Extract the [X, Y] coordinate from the center of the cell holding the provided text.  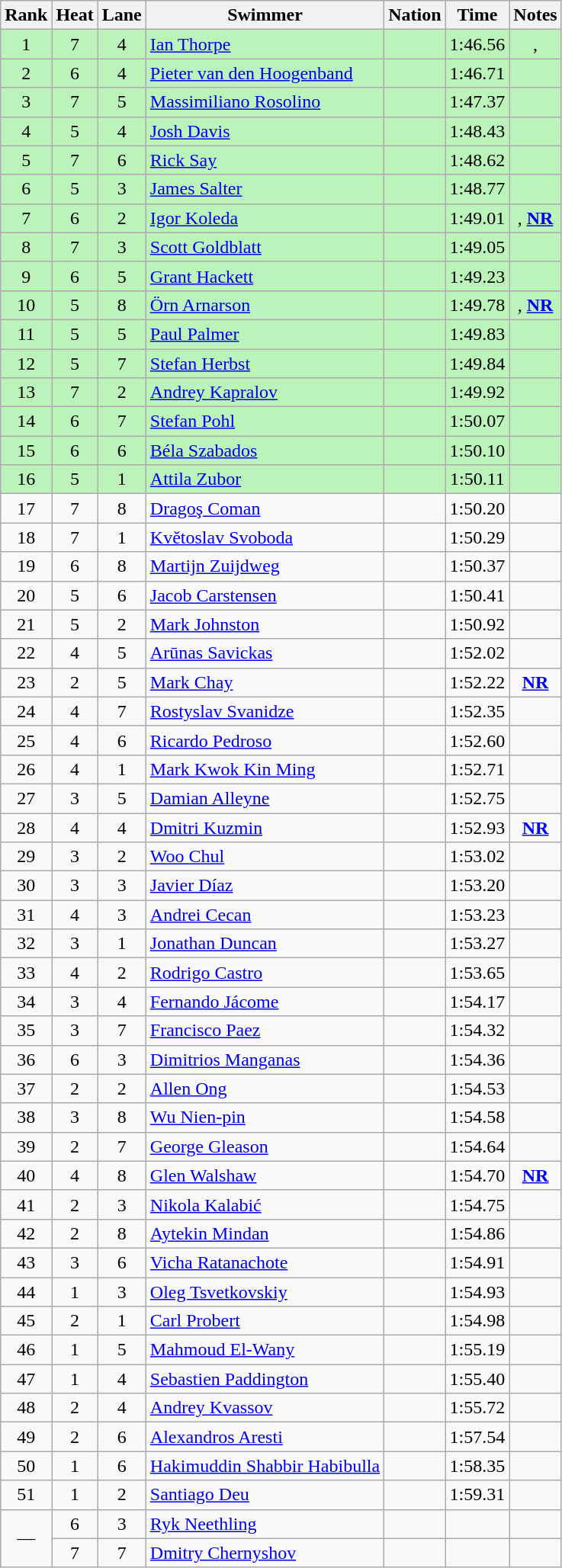
1:52.60 [477, 740]
1:46.71 [477, 73]
22 [26, 653]
Vicha Ratanachote [265, 1262]
Ricardo Pedroso [265, 740]
12 [26, 364]
Igor Koleda [265, 218]
24 [26, 711]
Time [477, 15]
40 [26, 1175]
Sebastien Paddington [265, 1379]
34 [26, 1002]
1:50.20 [477, 508]
1:52.71 [477, 769]
1:48.77 [477, 189]
Nation [415, 15]
Jacob Carstensen [265, 595]
1:49.05 [477, 247]
43 [26, 1262]
Dmitri Kuzmin [265, 827]
1:57.54 [477, 1437]
27 [26, 798]
17 [26, 508]
Mark Chay [265, 682]
1:53.02 [477, 857]
1:49.84 [477, 364]
Dmitry Chernyshov [265, 1553]
9 [26, 276]
37 [26, 1089]
Francisco Paez [265, 1031]
Dragoş Coman [265, 508]
Josh Davis [265, 131]
Wu Nien-pin [265, 1117]
1:52.75 [477, 798]
47 [26, 1379]
Paul Palmer [265, 334]
Arūnas Savickas [265, 653]
Scott Goldblatt [265, 247]
1:54.32 [477, 1031]
Ryk Neethling [265, 1524]
Jonathan Duncan [265, 944]
14 [26, 422]
1:50.29 [477, 537]
1:55.72 [477, 1408]
1:49.83 [477, 334]
Béla Szabados [265, 451]
Attila Zubor [265, 479]
1:50.10 [477, 451]
Örn Arnarson [265, 305]
51 [26, 1495]
, [535, 44]
23 [26, 682]
1:50.07 [477, 422]
Mark Kwok Kin Ming [265, 769]
Rodrigo Castro [265, 973]
Lane [122, 15]
1:50.92 [477, 624]
1:54.93 [477, 1292]
21 [26, 624]
Hakimuddin Shabbir Habibulla [265, 1466]
Nikola Kalabić [265, 1204]
19 [26, 566]
Aytekin Mindan [265, 1233]
1:46.56 [477, 44]
35 [26, 1031]
James Salter [265, 189]
Swimmer [265, 15]
32 [26, 944]
Ian Thorpe [265, 44]
— [26, 1538]
20 [26, 595]
Pieter van den Hoogenband [265, 73]
Carl Probert [265, 1321]
Glen Walshaw [265, 1175]
49 [26, 1437]
Heat [75, 15]
15 [26, 451]
Dimitrios Manganas [265, 1060]
1:58.35 [477, 1466]
50 [26, 1466]
Andrey Kapralov [265, 393]
41 [26, 1204]
1:49.23 [477, 276]
Rank [26, 15]
1:55.40 [477, 1379]
33 [26, 973]
38 [26, 1117]
1:49.01 [477, 218]
Rostyslav Svanidze [265, 711]
16 [26, 479]
Woo Chul [265, 857]
1:54.91 [477, 1262]
Grant Hackett [265, 276]
Květoslav Svoboda [265, 537]
1:54.64 [477, 1146]
46 [26, 1350]
25 [26, 740]
10 [26, 305]
Damian Alleyne [265, 798]
13 [26, 393]
Fernando Jácome [265, 1002]
1:54.98 [477, 1321]
1:50.11 [477, 479]
29 [26, 857]
Massimiliano Rosolino [265, 102]
1:53.27 [477, 944]
1:49.92 [477, 393]
44 [26, 1292]
Alexandros Aresti [265, 1437]
1:53.65 [477, 973]
1:50.37 [477, 566]
18 [26, 537]
1:52.22 [477, 682]
1:54.70 [477, 1175]
1:47.37 [477, 102]
45 [26, 1321]
George Gleason [265, 1146]
1:59.31 [477, 1495]
1:54.17 [477, 1002]
Allen Ong [265, 1089]
42 [26, 1233]
Andrei Cecan [265, 915]
1:48.62 [477, 160]
1:50.41 [477, 595]
1:52.93 [477, 827]
1:52.02 [477, 653]
Martijn Zuijdweg [265, 566]
Stefan Pohl [265, 422]
1:54.75 [477, 1204]
39 [26, 1146]
1:53.20 [477, 886]
48 [26, 1408]
28 [26, 827]
Mahmoud El-Wany [265, 1350]
1:54.36 [477, 1060]
1:49.78 [477, 305]
Rick Say [265, 160]
1:54.53 [477, 1089]
1:54.86 [477, 1233]
1:54.58 [477, 1117]
30 [26, 886]
11 [26, 334]
Mark Johnston [265, 624]
1:55.19 [477, 1350]
Oleg Tsvetkovskiy [265, 1292]
1:53.23 [477, 915]
26 [26, 769]
Notes [535, 15]
Javier Díaz [265, 886]
Andrey Kvassov [265, 1408]
Santiago Deu [265, 1495]
Stefan Herbst [265, 364]
36 [26, 1060]
31 [26, 915]
1:52.35 [477, 711]
1:48.43 [477, 131]
